Output the [x, y] coordinate of the center of the cell containing the given text.  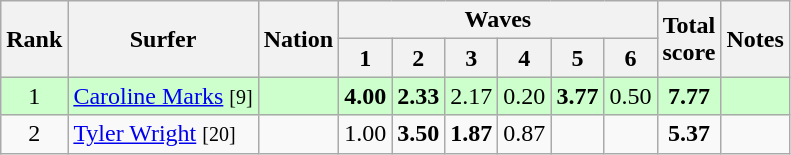
4.00 [366, 96]
Surfer [163, 39]
0.87 [524, 134]
Totalscore [689, 39]
2.17 [472, 96]
0.50 [630, 96]
Nation [298, 39]
6 [630, 58]
7.77 [689, 96]
5.37 [689, 134]
Rank [34, 39]
0.20 [524, 96]
1.87 [472, 134]
Caroline Marks [9] [163, 96]
5 [578, 58]
3.50 [418, 134]
3 [472, 58]
3.77 [578, 96]
Waves [498, 20]
4 [524, 58]
Tyler Wright [20] [163, 134]
Notes [755, 39]
2.33 [418, 96]
1.00 [366, 134]
